Output the (X, Y) coordinate of the center of the cell containing the given text.  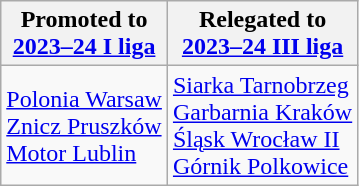
Polonia Warsaw Znicz Pruszków Motor Lublin (84, 126)
Relegated to2023–24 III liga (262, 34)
Promoted to2023–24 I liga (84, 34)
Siarka Tarnobrzeg Garbarnia Kraków Śląsk Wrocław II Górnik Polkowice (262, 126)
